Identify which cell holds the provided text, then report its (x, y) central coordinate. 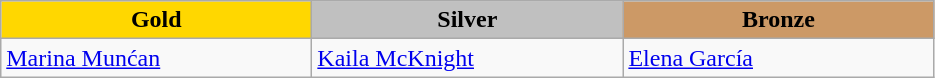
Marina Munćan (156, 58)
Gold (156, 20)
Kaila McKnight (468, 58)
Elena García (778, 58)
Bronze (778, 20)
Silver (468, 20)
